For the text-containing cell, return its midpoint in (x, y) coordinate format. 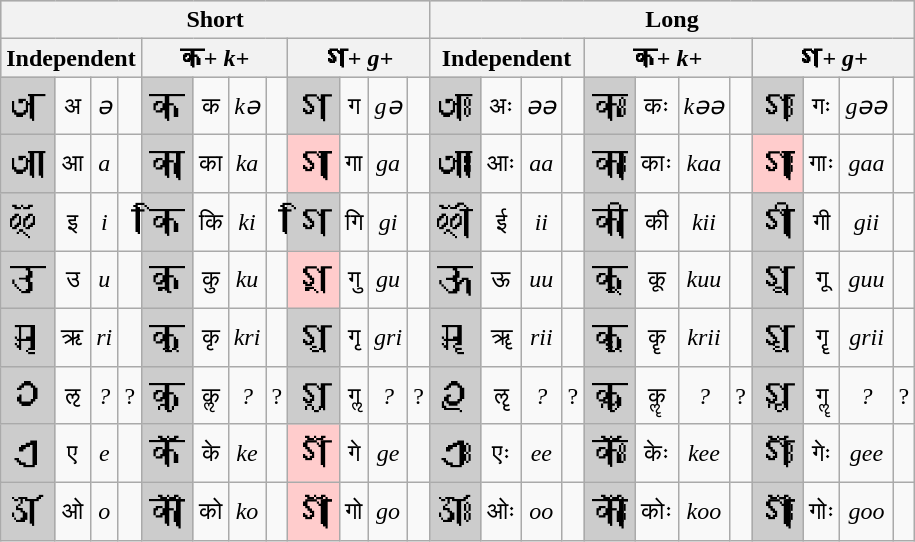
ga (388, 164)
गे (354, 453)
𑐎𑑅 (610, 106)
𑐐 (314, 106)
गः (822, 106)
gə (388, 106)
𑐅 (455, 280)
aa (542, 164)
goo (866, 511)
kee (704, 453)
krii (704, 337)
Long (672, 20)
o (104, 511)
𑐐𑑅 (778, 106)
kəə (704, 106)
ko (247, 511)
koo (704, 511)
𑐎𑐶 (167, 222)
𑐐𑐾 (314, 453)
əə (542, 106)
ki (247, 222)
𑐌𑑅 (455, 511)
𑐉 (455, 395)
कृ (210, 337)
ge (388, 453)
𑐐𑐹 (778, 280)
𑐎𑐸 (167, 280)
गू (822, 280)
gee (866, 453)
आ (72, 164)
गा (354, 164)
ॡ (501, 395)
कि (210, 222)
𑐆 (28, 337)
कु (210, 280)
𑐄 (28, 280)
gi (388, 222)
kaa (704, 164)
guu (866, 280)
गॄ (822, 337)
𑐐𑐼 (314, 395)
𑐐𑐷 (778, 222)
𑐃 (455, 222)
𑐐𑑀𑑅 (778, 511)
𑐎𑐺 (167, 337)
एः (501, 453)
𑐐𑐻 (778, 337)
kuu (704, 280)
ॠ (501, 337)
𑐂 (28, 222)
ए (72, 453)
ee (542, 453)
गोः (822, 511)
अ (72, 106)
𑐇 (455, 337)
𑐐𑑀 (314, 511)
ओ (72, 511)
ku (247, 280)
𑐁 (28, 164)
𑐐𑐶 (314, 222)
कोः (656, 511)
i (104, 222)
के (210, 453)
की (656, 222)
e (104, 453)
𑐐𑐽 (778, 395)
gaa (866, 164)
𑐐𑐺 (314, 337)
𑐊 (28, 453)
𑐐𑐸 (314, 280)
𑐎𑐹 (610, 280)
क (210, 106)
गी (822, 222)
gri (388, 337)
ई (501, 222)
ri (104, 337)
ऋ (72, 337)
गो (354, 511)
𑐎𑐾𑑅 (610, 453)
ii (542, 222)
gu (388, 280)
a (104, 164)
ओः (501, 511)
oo (542, 511)
उ (72, 280)
𑐐𑐾𑑅 (778, 453)
ऌ (72, 395)
𑐎𑐾 (167, 453)
𑐎𑐼 (167, 395)
𑐐𑐵𑑅 (778, 164)
𑐎𑐽 (610, 395)
kri (247, 337)
𑐎𑐷 (610, 222)
𑐈 (28, 395)
ग (354, 106)
kii (704, 222)
का (210, 164)
u (104, 280)
गॢ (354, 395)
गु (354, 280)
ə (104, 106)
𑐀𑑅 (455, 106)
अः (501, 106)
rii (542, 337)
Short (216, 20)
कू (656, 280)
kə (247, 106)
गृ (354, 337)
𑐁𑑅 (455, 164)
गाः (822, 164)
कॣ (656, 395)
gii (866, 222)
गि (354, 222)
गेः (822, 453)
𑐌 (28, 511)
कः (656, 106)
इ (72, 222)
गॣ (822, 395)
𑐎𑐻 (610, 337)
𑐎𑑀 (167, 511)
𑐎 (167, 106)
𑐐𑐵 (314, 164)
को (210, 511)
केः (656, 453)
𑐎𑐵𑑅 (610, 164)
ka (247, 164)
आः (501, 164)
go (388, 511)
ऊ (501, 280)
𑐎𑐵 (167, 164)
𑐀 (28, 106)
ke (247, 453)
𑐎𑑀𑑅 (610, 511)
grii (866, 337)
uu (542, 280)
कॢ (210, 395)
काः (656, 164)
gəə (866, 106)
कॄ (656, 337)
𑐊𑑅 (455, 453)
